Return the (X, Y) coordinate for the center point of the cell that contains the specified text.  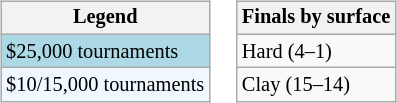
Finals by surface (316, 18)
Hard (4–1) (316, 51)
$10/15,000 tournaments (105, 85)
Clay (15–14) (316, 85)
Legend (105, 18)
$25,000 tournaments (105, 51)
